From the cell containing the given text, extract its center point as (X, Y) coordinate. 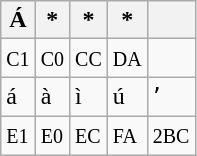
E0 (52, 135)
2BC (171, 135)
EC (89, 135)
ú (127, 97)
ʼ (171, 97)
C1 (18, 58)
CC (89, 58)
à (52, 97)
E1 (18, 135)
FA (127, 135)
ì (89, 97)
Á (18, 20)
DA (127, 58)
C0 (52, 58)
á (18, 97)
